Capture the cell that displays the provided text and extract its [x, y] central coordinate. 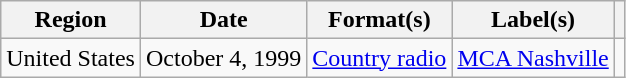
United States [71, 58]
Label(s) [533, 20]
October 4, 1999 [223, 58]
MCA Nashville [533, 58]
Date [223, 20]
Format(s) [380, 20]
Region [71, 20]
Country radio [380, 58]
